From the cell containing the given text, extract its center point as [x, y] coordinate. 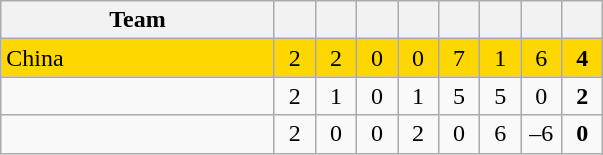
7 [460, 58]
–6 [542, 134]
China [138, 58]
4 [582, 58]
Team [138, 20]
